For the text-containing cell, return its midpoint in [X, Y] coordinate format. 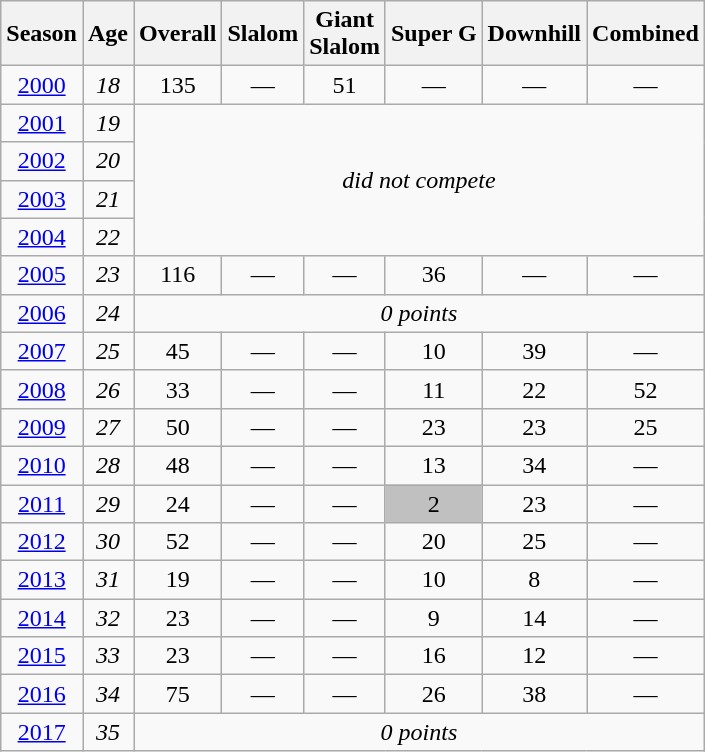
Super G [434, 34]
27 [108, 427]
39 [534, 351]
2015 [42, 656]
48 [178, 465]
116 [178, 275]
8 [534, 580]
Overall [178, 34]
21 [108, 199]
38 [534, 694]
135 [178, 85]
2008 [42, 389]
2000 [42, 85]
32 [108, 618]
2007 [42, 351]
Age [108, 34]
GiantSlalom [345, 34]
Season [42, 34]
31 [108, 580]
Slalom [263, 34]
2017 [42, 732]
Downhill [534, 34]
2 [434, 503]
2014 [42, 618]
36 [434, 275]
51 [345, 85]
11 [434, 389]
2001 [42, 123]
9 [434, 618]
2009 [42, 427]
Combined [646, 34]
14 [534, 618]
2012 [42, 542]
2002 [42, 161]
2010 [42, 465]
did not compete [420, 180]
2006 [42, 313]
35 [108, 732]
30 [108, 542]
45 [178, 351]
75 [178, 694]
2005 [42, 275]
28 [108, 465]
2003 [42, 199]
13 [434, 465]
29 [108, 503]
12 [534, 656]
18 [108, 85]
2004 [42, 237]
16 [434, 656]
2011 [42, 503]
2013 [42, 580]
2016 [42, 694]
50 [178, 427]
